Search for the cell housing the specified text and yield its (x, y) center coordinate. 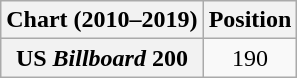
190 (250, 58)
US Billboard 200 (102, 58)
Position (250, 20)
Chart (2010–2019) (102, 20)
